Detect which cell encompasses the target text, then output its [x, y] center coordinate. 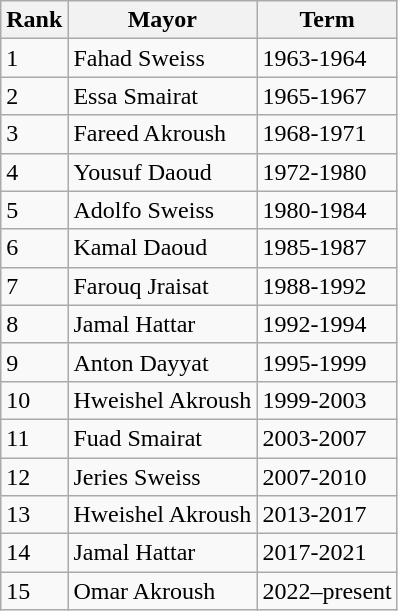
Essa Smairat [162, 96]
Fahad Sweiss [162, 58]
1968-1971 [327, 134]
Fareed Akroush [162, 134]
2017-2021 [327, 553]
1 [34, 58]
Jeries Sweiss [162, 477]
5 [34, 210]
1972-1980 [327, 172]
14 [34, 553]
2022–present [327, 591]
Kamal Daoud [162, 248]
1995-1999 [327, 362]
2003-2007 [327, 438]
4 [34, 172]
Rank [34, 20]
1999-2003 [327, 400]
2 [34, 96]
7 [34, 286]
Term [327, 20]
1965-1967 [327, 96]
1980-1984 [327, 210]
Farouq Jraisat [162, 286]
Fuad Smairat [162, 438]
10 [34, 400]
1988-1992 [327, 286]
Mayor [162, 20]
15 [34, 591]
11 [34, 438]
2013-2017 [327, 515]
13 [34, 515]
2007-2010 [327, 477]
3 [34, 134]
Anton Dayyat [162, 362]
Omar Akroush [162, 591]
6 [34, 248]
1963-1964 [327, 58]
1985-1987 [327, 248]
1992-1994 [327, 324]
Yousuf Daoud [162, 172]
8 [34, 324]
9 [34, 362]
12 [34, 477]
Adolfo Sweiss [162, 210]
